Determine the [x, y] coordinate at the center of the cell enclosing the given text.  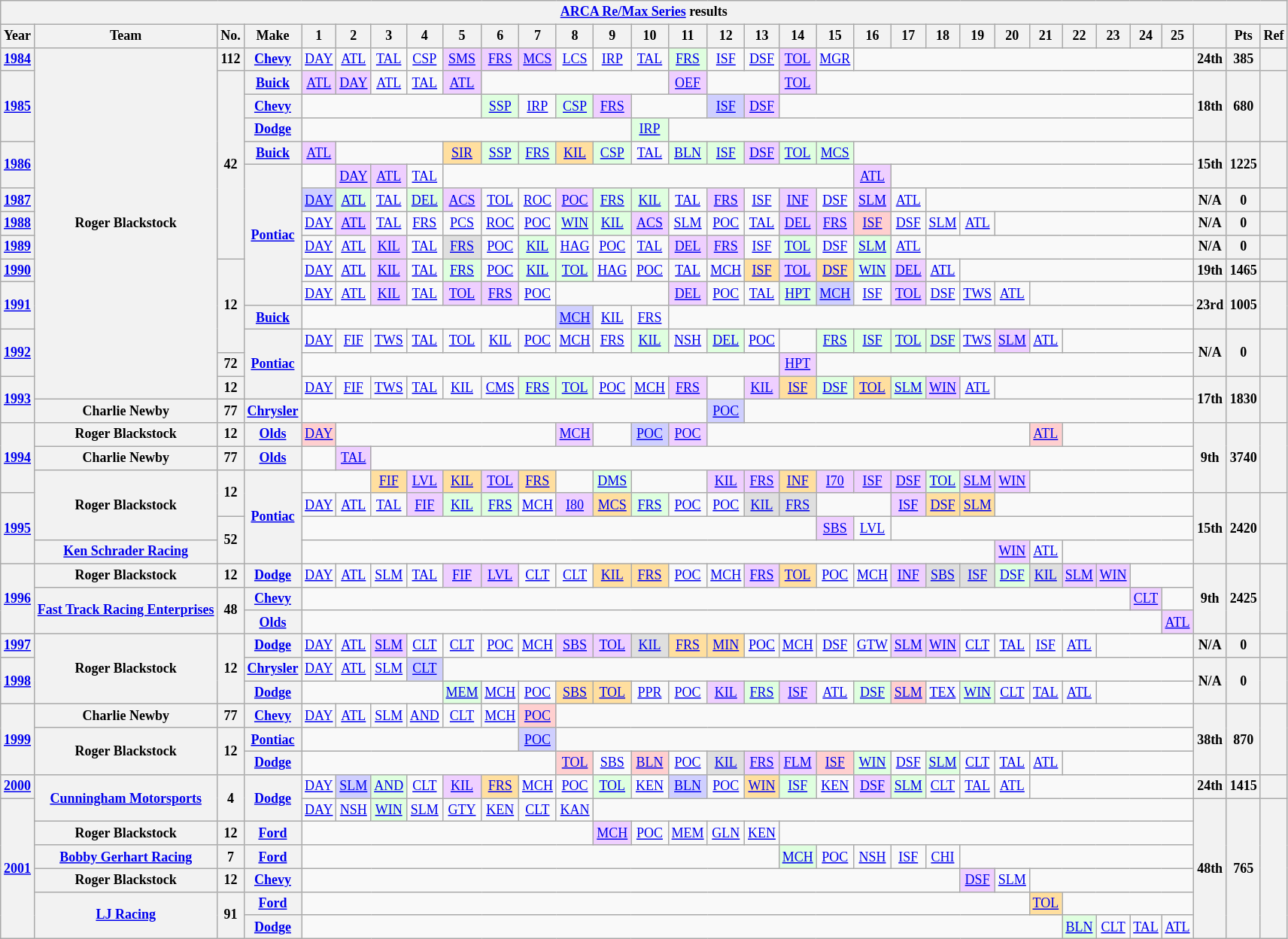
25 [1177, 36]
17 [908, 36]
Bobby Gerhart Racing [125, 856]
1225 [1243, 165]
DMS [612, 482]
Ken Schrader Racing [125, 552]
1986 [18, 165]
18 [943, 36]
21 [1046, 36]
10 [650, 36]
1 [319, 36]
2001 [18, 868]
20 [1012, 36]
1985 [18, 106]
GLN [726, 834]
PCS [462, 223]
38th [1210, 740]
23rd [1210, 305]
KAN [575, 810]
112 [230, 59]
2000 [18, 786]
23 [1113, 36]
19th [1210, 271]
385 [1243, 59]
3 [389, 36]
1005 [1243, 305]
CHI [943, 856]
Fast Track Racing Enterprises [125, 610]
Cunningham Motorsports [125, 798]
LJ Racing [125, 915]
I80 [575, 504]
1994 [18, 458]
13 [762, 36]
Ref [1274, 36]
48 [230, 610]
1992 [18, 352]
ARCA Re/Max Series results [644, 12]
9 [612, 36]
765 [1243, 868]
3740 [1243, 458]
2425 [1243, 599]
GTW [873, 646]
1991 [18, 305]
1990 [18, 271]
14 [797, 36]
SMS [462, 59]
1987 [18, 200]
MIN [726, 646]
42 [230, 164]
Team [125, 36]
1415 [1243, 786]
24 [1146, 36]
TEX [943, 692]
1993 [18, 400]
1988 [18, 223]
Year [18, 36]
52 [230, 540]
870 [1243, 740]
1989 [18, 247]
5 [462, 36]
1998 [18, 681]
CMS [500, 388]
72 [230, 364]
11 [688, 36]
16 [873, 36]
LCS [575, 59]
2420 [1243, 528]
1996 [18, 599]
PPR [650, 692]
1830 [1243, 400]
MGR [835, 59]
18th [1210, 106]
6 [500, 36]
17th [1210, 400]
22 [1080, 36]
680 [1243, 106]
Make [272, 36]
I70 [835, 482]
19 [978, 36]
1465 [1243, 271]
OEF [688, 83]
Pts [1243, 36]
FLM [797, 763]
15 [835, 36]
1984 [18, 59]
1999 [18, 740]
1995 [18, 528]
2 [354, 36]
No. [230, 36]
8 [575, 36]
48th [1210, 868]
GTY [462, 810]
91 [230, 915]
SIR [462, 153]
1997 [18, 646]
